Return [x, y] of the center of cell containing provided text 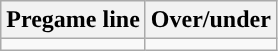
Over/under [210, 20]
Pregame line [74, 20]
